Extract the [x, y] coordinate from the center of the cell holding the provided text.  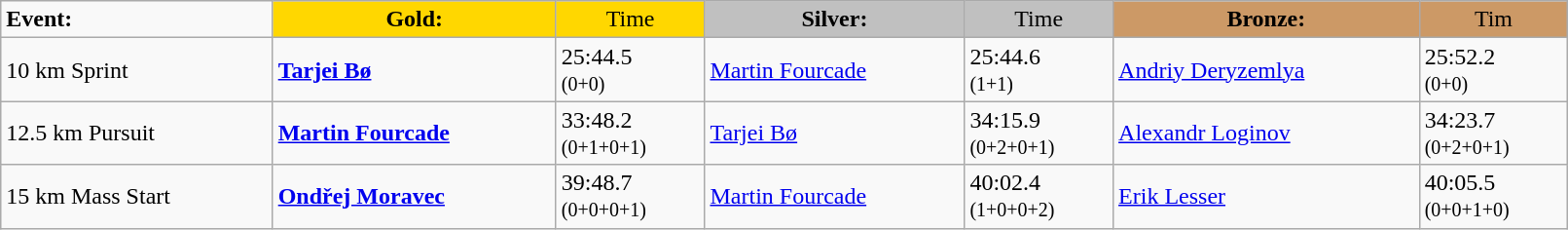
Alexandr Loginov [1267, 133]
Event: [136, 19]
Silver: [835, 19]
40:02.4(1+0+0+2) [1039, 197]
15 km Mass Start [136, 197]
39:48.7(0+0+0+1) [631, 197]
Bronze: [1267, 19]
25:52.2(0+0) [1493, 70]
Tim [1493, 19]
Ondřej Moravec [415, 197]
10 km Sprint [136, 70]
Gold: [415, 19]
25:44.5(0+0) [631, 70]
Andriy Deryzemlya [1267, 70]
34:23.7(0+2+0+1) [1493, 133]
34:15.9(0+2+0+1) [1039, 133]
40:05.5(0+0+1+0) [1493, 197]
25:44.6(1+1) [1039, 70]
33:48.2(0+1+0+1) [631, 133]
12.5 km Pursuit [136, 133]
Erik Lesser [1267, 197]
